Find where the given text appears and provide that cell's center as (X, Y) coordinate. 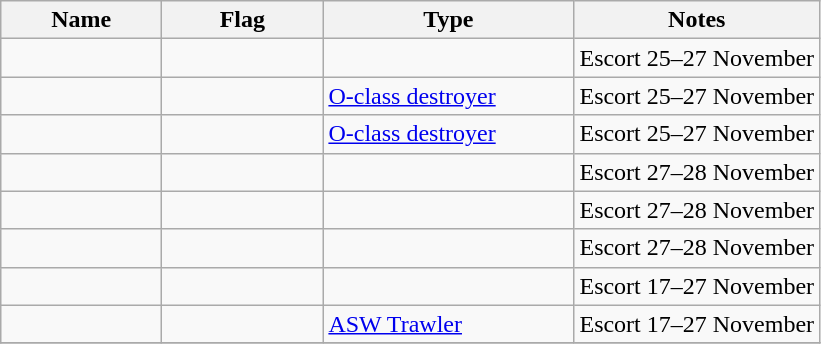
Flag (242, 20)
Name (82, 20)
Notes (697, 20)
Type (448, 20)
ASW Trawler (448, 324)
